For the text-containing cell, return its midpoint in (x, y) coordinate format. 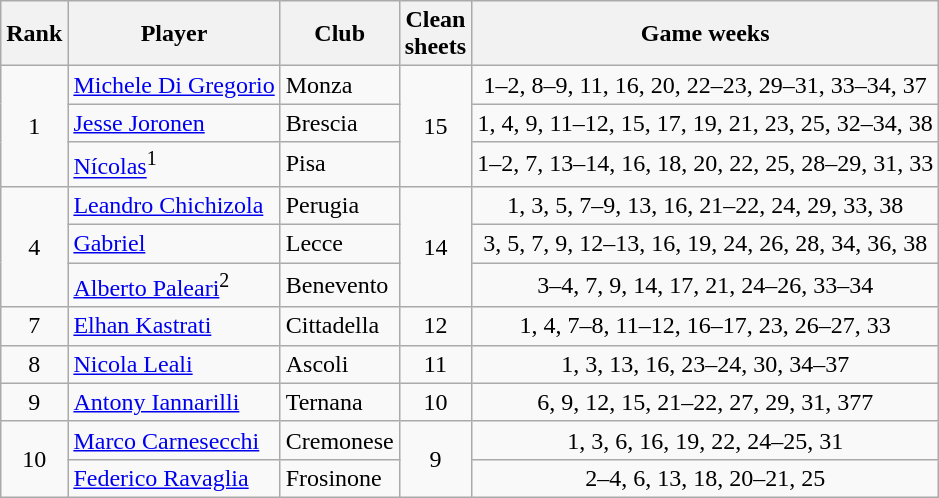
Frosinone (340, 478)
Cittadella (340, 326)
Lecce (340, 244)
Elhan Kastrati (174, 326)
1–2, 7, 13–14, 16, 18, 20, 22, 25, 28–29, 31, 33 (706, 164)
Michele Di Gregorio (174, 85)
8 (34, 364)
Monza (340, 85)
1, 4, 7–8, 11–12, 16–17, 23, 26–27, 33 (706, 326)
Ascoli (340, 364)
14 (435, 246)
Cleansheets (435, 34)
Cremonese (340, 440)
1, 3, 6, 16, 19, 22, 24–25, 31 (706, 440)
Federico Ravaglia (174, 478)
1, 3, 5, 7–9, 13, 16, 21–22, 24, 29, 33, 38 (706, 205)
Marco Carnesecchi (174, 440)
Perugia (340, 205)
4 (34, 246)
1, 3, 13, 16, 23–24, 30, 34–37 (706, 364)
7 (34, 326)
Leandro Chichizola (174, 205)
Jesse Joronen (174, 123)
Ternana (340, 402)
12 (435, 326)
Brescia (340, 123)
1 (34, 126)
Benevento (340, 286)
Game weeks (706, 34)
Antony Iannarilli (174, 402)
1, 4, 9, 11–12, 15, 17, 19, 21, 23, 25, 32–34, 38 (706, 123)
3–4, 7, 9, 14, 17, 21, 24–26, 33–34 (706, 286)
2–4, 6, 13, 18, 20–21, 25 (706, 478)
1–2, 8–9, 11, 16, 20, 22–23, 29–31, 33–34, 37 (706, 85)
15 (435, 126)
Pisa (340, 164)
Player (174, 34)
11 (435, 364)
Alberto Paleari2 (174, 286)
6, 9, 12, 15, 21–22, 27, 29, 31, 377 (706, 402)
Gabriel (174, 244)
Club (340, 34)
Nicola Leali (174, 364)
Nícolas1 (174, 164)
3, 5, 7, 9, 12–13, 16, 19, 24, 26, 28, 34, 36, 38 (706, 244)
Rank (34, 34)
